Extract the (x, y) coordinate from the center of the cell holding the provided text.  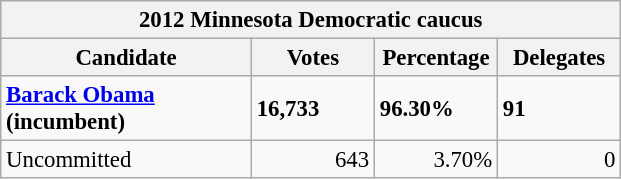
643 (312, 160)
Barack Obama (incumbent) (126, 108)
96.30% (436, 108)
3.70% (436, 160)
16,733 (312, 108)
Candidate (126, 58)
0 (560, 160)
2012 Minnesota Democratic caucus (311, 20)
Delegates (560, 58)
Votes (312, 58)
91 (560, 108)
Percentage (436, 58)
Uncommitted (126, 160)
